Locate the cell with the specified text and output its [x, y] center coordinate. 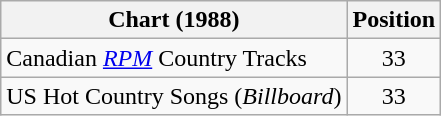
Chart (1988) [174, 20]
Canadian RPM Country Tracks [174, 58]
Position [394, 20]
US Hot Country Songs (Billboard) [174, 96]
